Extract the (x, y) coordinate from the center of the cell holding the provided text.  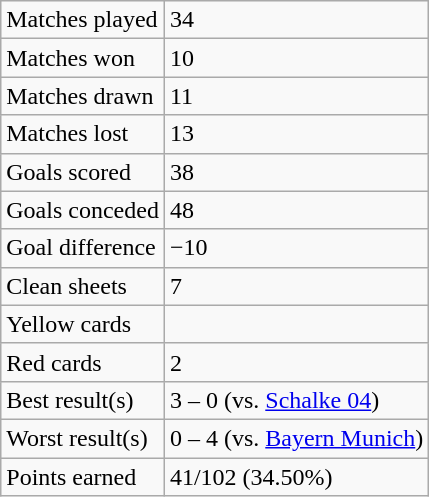
Red cards (83, 362)
13 (296, 134)
48 (296, 210)
−10 (296, 248)
Goal difference (83, 248)
Clean sheets (83, 286)
10 (296, 58)
38 (296, 172)
2 (296, 362)
Best result(s) (83, 400)
11 (296, 96)
Matches drawn (83, 96)
Points earned (83, 477)
34 (296, 20)
Yellow cards (83, 324)
7 (296, 286)
Worst result(s) (83, 438)
3 – 0 (vs. Schalke 04) (296, 400)
Matches won (83, 58)
Goals scored (83, 172)
0 – 4 (vs. Bayern Munich) (296, 438)
Matches played (83, 20)
41/102 (34.50%) (296, 477)
Matches lost (83, 134)
Goals conceded (83, 210)
